Provide the [x, y] coordinate of the cell's center where the given text is located.  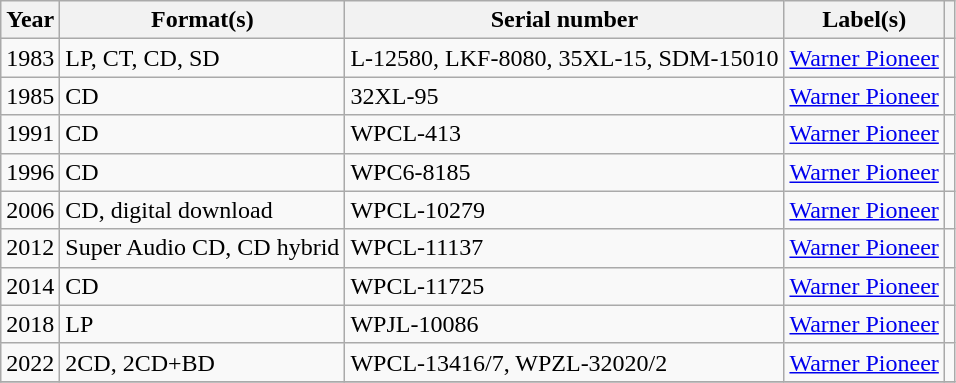
2014 [30, 286]
2CD, 2CD+BD [202, 362]
1991 [30, 134]
Serial number [564, 20]
2006 [30, 210]
CD, digital download [202, 210]
2018 [30, 324]
Super Audio CD, CD hybrid [202, 248]
WPCL-11725 [564, 286]
1983 [30, 58]
Format(s) [202, 20]
32XL-95 [564, 96]
1996 [30, 172]
2012 [30, 248]
WPCL-11137 [564, 248]
WPCL-10279 [564, 210]
LP [202, 324]
WPCL-413 [564, 134]
WPC6-8185 [564, 172]
LP, CT, CD, SD [202, 58]
1985 [30, 96]
WPCL-13416/7, WPZL-32020/2 [564, 362]
2022 [30, 362]
WPJL-10086 [564, 324]
Year [30, 20]
Label(s) [864, 20]
L-12580, LKF-8080, 35XL-15, SDM-15010 [564, 58]
